From the cell containing the given text, extract its center point as (x, y) coordinate. 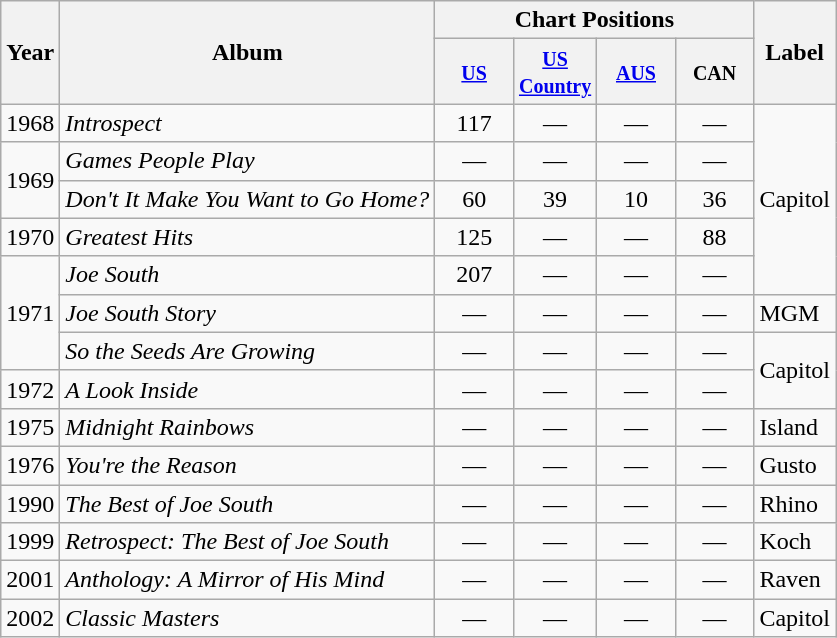
Island (795, 427)
1975 (30, 427)
US (474, 72)
39 (554, 199)
1969 (30, 180)
1990 (30, 503)
Joe South Story (248, 313)
60 (474, 199)
Greatest Hits (248, 237)
CAN (714, 72)
1976 (30, 465)
Introspect (248, 123)
MGM (795, 313)
So the Seeds Are Growing (248, 351)
Raven (795, 580)
Chart Positions (594, 20)
Games People Play (248, 161)
10 (636, 199)
2001 (30, 580)
Koch (795, 542)
1972 (30, 389)
Classic Masters (248, 618)
Anthology: A Mirror of His Mind (248, 580)
US Country (554, 72)
Gusto (795, 465)
Album (248, 52)
207 (474, 275)
36 (714, 199)
125 (474, 237)
1968 (30, 123)
Label (795, 52)
Joe South (248, 275)
Retrospect: The Best of Joe South (248, 542)
AUS (636, 72)
117 (474, 123)
1970 (30, 237)
88 (714, 237)
1999 (30, 542)
Year (30, 52)
Midnight Rainbows (248, 427)
The Best of Joe South (248, 503)
Don't It Make You Want to Go Home? (248, 199)
A Look Inside (248, 389)
Rhino (795, 503)
2002 (30, 618)
1971 (30, 313)
You're the Reason (248, 465)
